Output the [X, Y] coordinate of the center of the cell containing the given text.  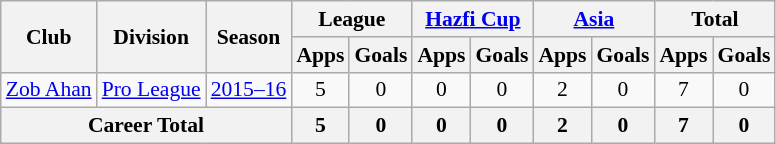
Hazfi Cup [472, 19]
League [352, 19]
Division [152, 36]
Zob Ahan [49, 90]
Pro League [152, 90]
Season [249, 36]
Total [714, 19]
Asia [594, 19]
Club [49, 36]
2015–16 [249, 90]
Career Total [146, 126]
